Return the [X, Y] coordinate for the center point of the cell that contains the specified text.  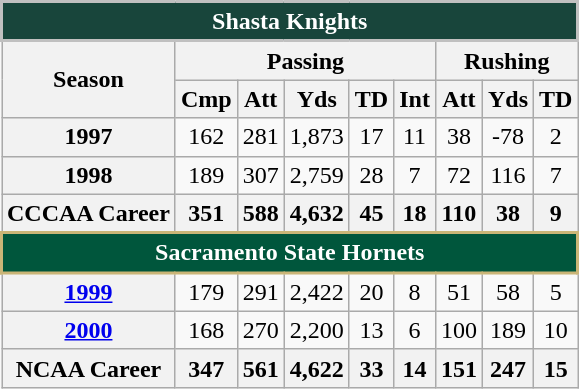
18 [415, 214]
1997 [89, 137]
15 [556, 368]
72 [458, 175]
Sacramento State Hornets [290, 253]
1998 [89, 175]
Cmp [206, 99]
2 [556, 137]
NCAA Career [89, 368]
307 [260, 175]
11 [415, 137]
5 [556, 292]
291 [260, 292]
13 [371, 330]
Rushing [506, 60]
247 [508, 368]
281 [260, 137]
17 [371, 137]
2,200 [316, 330]
347 [206, 368]
1,873 [316, 137]
33 [371, 368]
28 [371, 175]
Shasta Knights [290, 22]
110 [458, 214]
-78 [508, 137]
4,632 [316, 214]
2000 [89, 330]
51 [458, 292]
Int [415, 99]
351 [206, 214]
58 [508, 292]
1999 [89, 292]
20 [371, 292]
270 [260, 330]
561 [260, 368]
8 [415, 292]
4,622 [316, 368]
588 [260, 214]
151 [458, 368]
100 [458, 330]
Passing [305, 60]
Season [89, 80]
10 [556, 330]
116 [508, 175]
162 [206, 137]
14 [415, 368]
9 [556, 214]
2,422 [316, 292]
45 [371, 214]
179 [206, 292]
2,759 [316, 175]
168 [206, 330]
CCCAA Career [89, 214]
6 [415, 330]
